Capture the cell that displays the provided text and extract its (x, y) central coordinate. 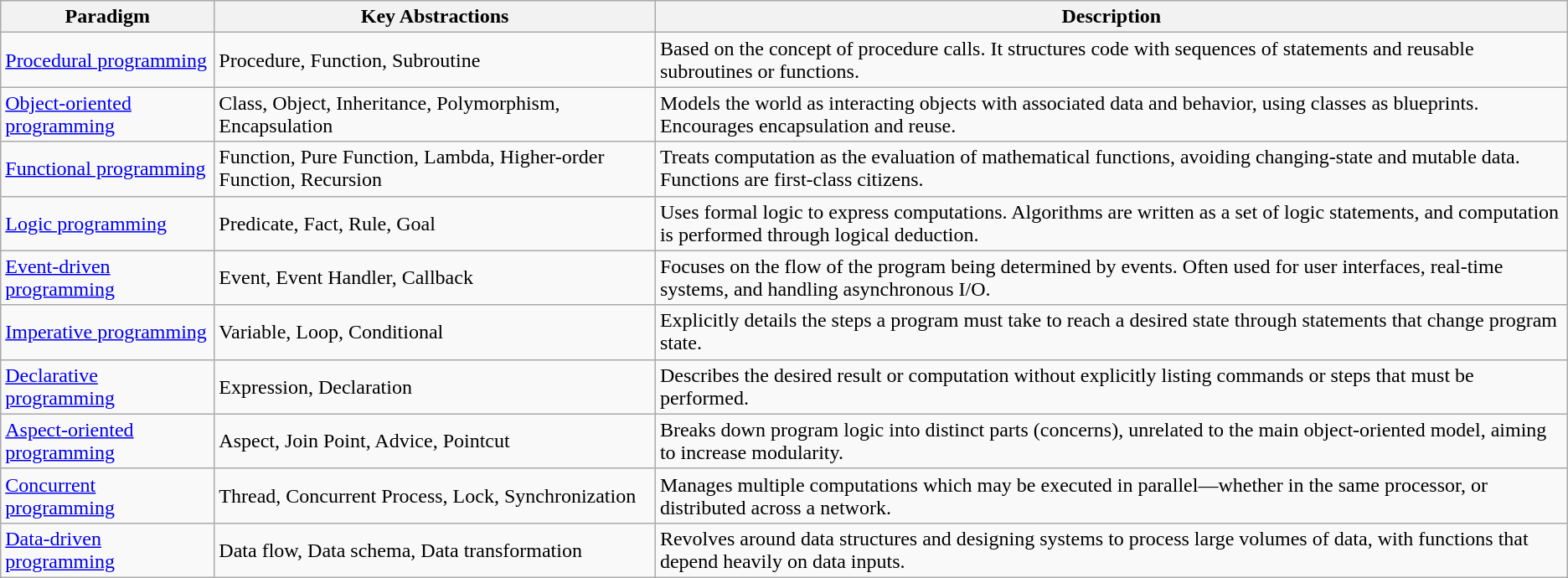
Logic programming (107, 223)
Aspect-oriented programming (107, 441)
Data flow, Data schema, Data transformation (436, 550)
Treats computation as the evaluation of mathematical functions, avoiding changing-state and mutable data. Functions are first-class citizens. (1111, 169)
Revolves around data structures and designing systems to process large volumes of data, with functions that depend heavily on data inputs. (1111, 550)
Object-oriented programming (107, 114)
Imperative programming (107, 332)
Class, Object, Inheritance, Polymorphism, Encapsulation (436, 114)
Event, Event Handler, Callback (436, 278)
Manages multiple computations which may be executed in parallel—whether in the same processor, or distributed across a network. (1111, 496)
Based on the concept of procedure calls. It structures code with sequences of statements and reusable subroutines or functions. (1111, 60)
Functional programming (107, 169)
Declarative programming (107, 387)
Paradigm (107, 17)
Breaks down program logic into distinct parts (concerns), unrelated to the main object-oriented model, aiming to increase modularity. (1111, 441)
Concurrent programming (107, 496)
Describes the desired result or computation without explicitly listing commands or steps that must be performed. (1111, 387)
Expression, Declaration (436, 387)
Variable, Loop, Conditional (436, 332)
Thread, Concurrent Process, Lock, Synchronization (436, 496)
Aspect, Join Point, Advice, Pointcut (436, 441)
Explicitly details the steps a program must take to reach a desired state through statements that change program state. (1111, 332)
Function, Pure Function, Lambda, Higher-order Function, Recursion (436, 169)
Data-driven programming (107, 550)
Procedure, Function, Subroutine (436, 60)
Key Abstractions (436, 17)
Description (1111, 17)
Predicate, Fact, Rule, Goal (436, 223)
Procedural programming (107, 60)
Models the world as interacting objects with associated data and behavior, using classes as blueprints. Encourages encapsulation and reuse. (1111, 114)
Event-driven programming (107, 278)
Focuses on the flow of the program being determined by events. Often used for user interfaces, real-time systems, and handling asynchronous I/O. (1111, 278)
